Scan for the cell matching the given text and deliver its [X, Y] coordinate at center. 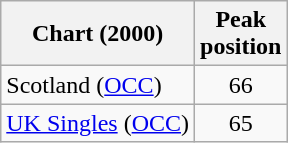
Peakposition [241, 34]
65 [241, 123]
Chart (2000) [98, 34]
66 [241, 85]
Scotland (OCC) [98, 85]
UK Singles (OCC) [98, 123]
